Locate the cell with the specified text and output its [X, Y] center coordinate. 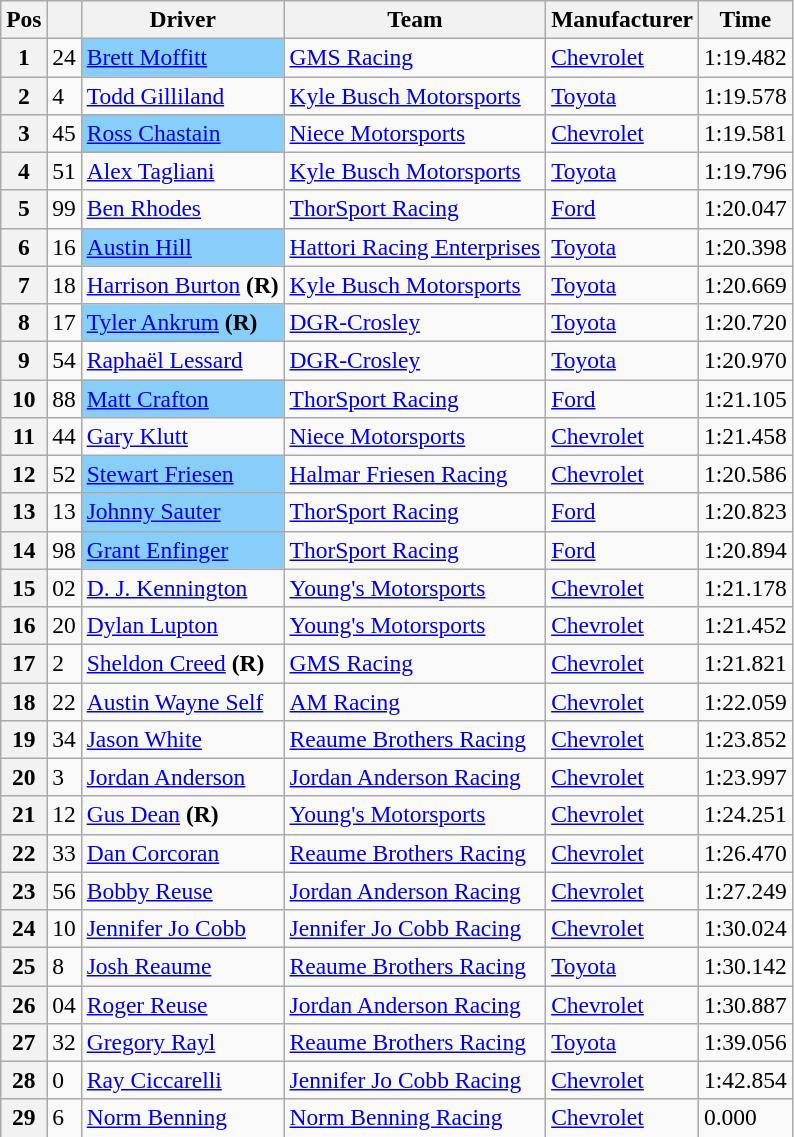
Ben Rhodes [182, 209]
Jordan Anderson [182, 777]
88 [64, 398]
54 [64, 360]
Raphaël Lessard [182, 360]
02 [64, 588]
1:22.059 [745, 701]
15 [24, 588]
32 [64, 1042]
14 [24, 550]
Harrison Burton (R) [182, 285]
1:21.821 [745, 663]
1:21.105 [745, 398]
28 [24, 1080]
Austin Hill [182, 247]
7 [24, 285]
Norm Benning Racing [415, 1118]
52 [64, 474]
1:19.581 [745, 133]
1:30.142 [745, 966]
0 [64, 1080]
1:24.251 [745, 815]
1:21.452 [745, 625]
1:20.586 [745, 474]
Tyler Ankrum (R) [182, 322]
Sheldon Creed (R) [182, 663]
1:23.997 [745, 777]
Pos [24, 19]
21 [24, 815]
1:26.470 [745, 853]
1:20.970 [745, 360]
44 [64, 436]
Time [745, 19]
25 [24, 966]
19 [24, 739]
04 [64, 1004]
1:19.578 [745, 95]
1:30.887 [745, 1004]
Josh Reaume [182, 966]
33 [64, 853]
1:39.056 [745, 1042]
45 [64, 133]
1:27.249 [745, 891]
Driver [182, 19]
1:20.398 [745, 247]
Stewart Friesen [182, 474]
Austin Wayne Self [182, 701]
1 [24, 57]
0.000 [745, 1118]
Gus Dean (R) [182, 815]
Halmar Friesen Racing [415, 474]
1:20.669 [745, 285]
23 [24, 891]
34 [64, 739]
Alex Tagliani [182, 171]
29 [24, 1118]
Johnny Sauter [182, 512]
99 [64, 209]
9 [24, 360]
Hattori Racing Enterprises [415, 247]
1:20.720 [745, 322]
1:20.047 [745, 209]
Jason White [182, 739]
27 [24, 1042]
26 [24, 1004]
1:42.854 [745, 1080]
Manufacturer [622, 19]
AM Racing [415, 701]
1:30.024 [745, 928]
1:23.852 [745, 739]
Dan Corcoran [182, 853]
Jennifer Jo Cobb [182, 928]
Ray Ciccarelli [182, 1080]
Brett Moffitt [182, 57]
1:21.178 [745, 588]
Ross Chastain [182, 133]
1:19.796 [745, 171]
Roger Reuse [182, 1004]
Gary Klutt [182, 436]
56 [64, 891]
1:20.823 [745, 512]
Gregory Rayl [182, 1042]
D. J. Kennington [182, 588]
11 [24, 436]
Norm Benning [182, 1118]
Todd Gilliland [182, 95]
98 [64, 550]
1:20.894 [745, 550]
1:21.458 [745, 436]
Matt Crafton [182, 398]
5 [24, 209]
Team [415, 19]
Bobby Reuse [182, 891]
1:19.482 [745, 57]
51 [64, 171]
Dylan Lupton [182, 625]
Grant Enfinger [182, 550]
